Detect which cell encompasses the target text, then output its [X, Y] center coordinate. 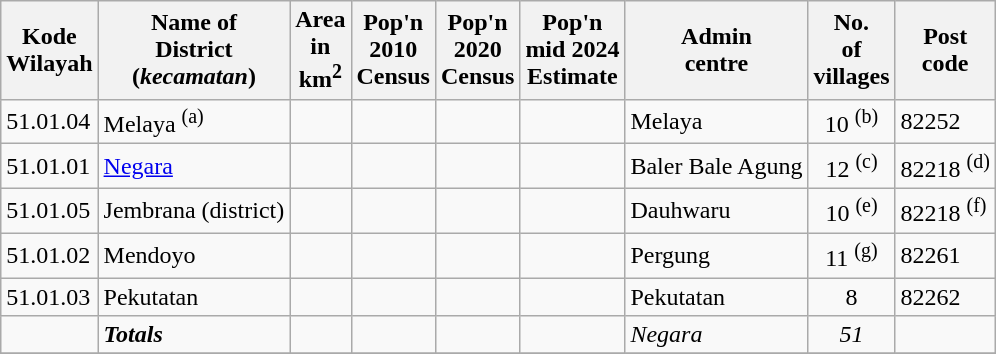
Pop'n 2010 Census [393, 50]
51.01.03 [50, 297]
82261 [945, 256]
10 (e) [852, 210]
82218 (d) [945, 166]
12 (c) [852, 166]
51.01.02 [50, 256]
8 [852, 297]
No.ofvillages [852, 50]
11 (g) [852, 256]
51.01.04 [50, 122]
51 [852, 335]
Baler Bale Agung [716, 166]
Totals [194, 335]
Jembrana (district) [194, 210]
Area in km2 [320, 50]
Pergung [716, 256]
Melaya [716, 122]
Kode Wilayah [50, 50]
82262 [945, 297]
Name ofDistrict(kecamatan) [194, 50]
51.01.01 [50, 166]
Pop'n mid 2024 Estimate [572, 50]
Postcode [945, 50]
Melaya (a) [194, 122]
Pop'n 2020 Census [477, 50]
Admincentre [716, 50]
82218 (f) [945, 210]
Dauhwaru [716, 210]
Mendoyo [194, 256]
82252 [945, 122]
10 (b) [852, 122]
51.01.05 [50, 210]
